Extract the (x, y) coordinate from the center of the cell holding the provided text.  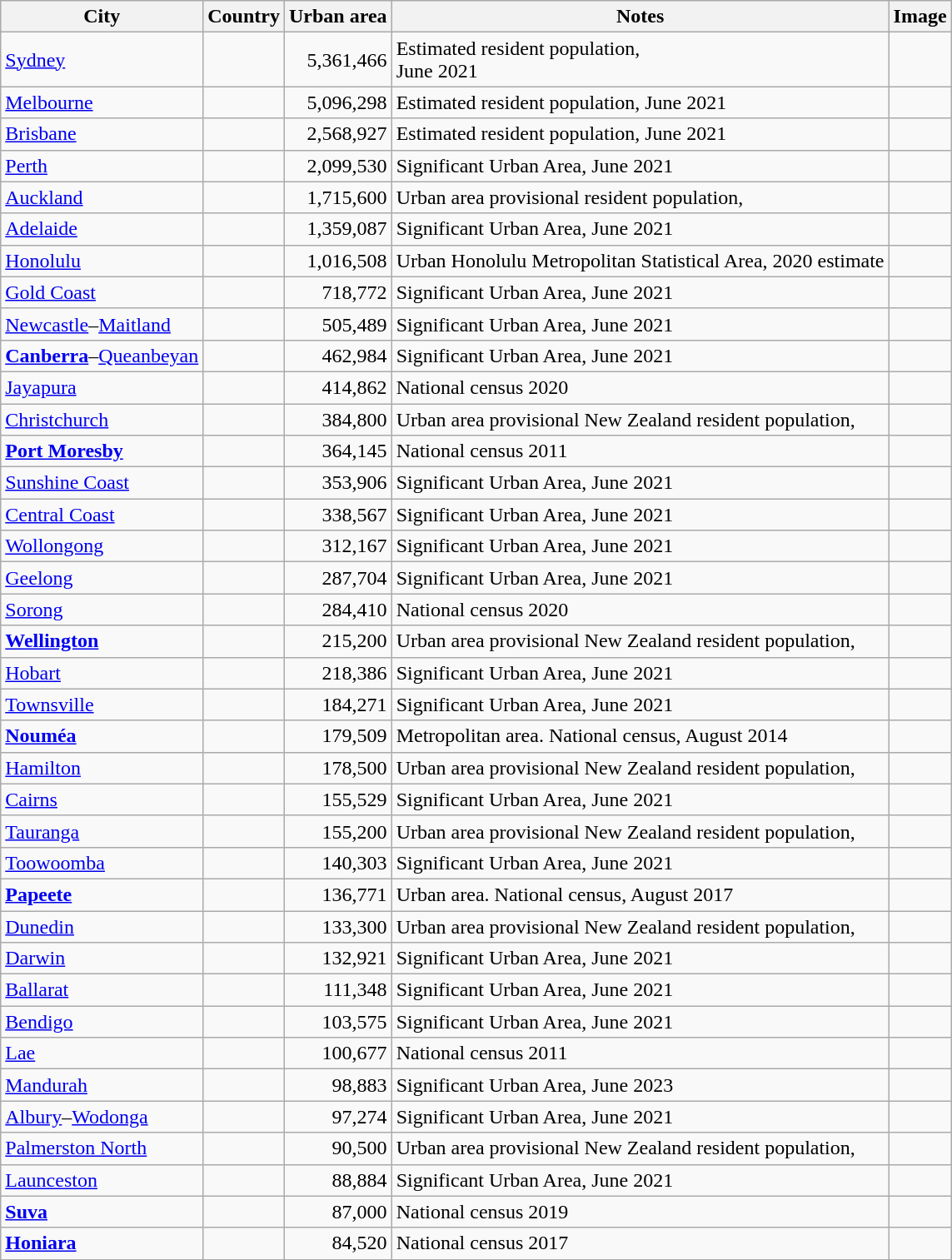
Melbourne (102, 102)
338,567 (338, 515)
Adelaide (102, 229)
Honiara (102, 1243)
97,274 (338, 1117)
Suva (102, 1212)
Sydney (102, 60)
Country (244, 17)
2,568,927 (338, 134)
462,984 (338, 356)
Sorong (102, 610)
Significant Urban Area, June 2023 (640, 1085)
5,096,298 (338, 102)
Palmerston North (102, 1148)
Honolulu (102, 261)
Hobart (102, 673)
312,167 (338, 546)
Newcastle–Maitland (102, 324)
Hamilton (102, 768)
Wellington (102, 641)
284,410 (338, 610)
Urban Honolulu Metropolitan Statistical Area, 2020 estimate (640, 261)
90,500 (338, 1148)
Brisbane (102, 134)
Mandurah (102, 1085)
Notes (640, 17)
100,677 (338, 1053)
353,906 (338, 483)
88,884 (338, 1180)
Canberra–Queanbeyan (102, 356)
City (102, 17)
718,772 (338, 292)
179,509 (338, 736)
Nouméa (102, 736)
384,800 (338, 419)
155,200 (338, 831)
1,016,508 (338, 261)
287,704 (338, 578)
87,000 (338, 1212)
Christchurch (102, 419)
215,200 (338, 641)
Perth (102, 166)
Launceston (102, 1180)
178,500 (338, 768)
5,361,466 (338, 60)
133,300 (338, 927)
140,303 (338, 863)
155,529 (338, 799)
National census 2017 (640, 1243)
Central Coast (102, 515)
98,883 (338, 1085)
Metropolitan area. National census, August 2014 (640, 736)
Papeete (102, 894)
Lae (102, 1053)
Townsville (102, 705)
Image (920, 17)
364,145 (338, 451)
111,348 (338, 990)
Port Moresby (102, 451)
Tauranga (102, 831)
Jayapura (102, 387)
Auckland (102, 197)
84,520 (338, 1243)
Bendigo (102, 1022)
184,271 (338, 705)
414,862 (338, 387)
Albury–Wodonga (102, 1117)
132,921 (338, 959)
Ballarat (102, 990)
Dunedin (102, 927)
1,715,600 (338, 197)
Wollongong (102, 546)
1,359,087 (338, 229)
2,099,530 (338, 166)
Urban area (338, 17)
Cairns (102, 799)
National census 2019 (640, 1212)
Sunshine Coast (102, 483)
Urban area. National census, August 2017 (640, 894)
Geelong (102, 578)
Darwin (102, 959)
218,386 (338, 673)
103,575 (338, 1022)
Gold Coast (102, 292)
Urban area provisional resident population, (640, 197)
Toowoomba (102, 863)
136,771 (338, 894)
505,489 (338, 324)
